Capture the cell that displays the provided text and extract its (x, y) central coordinate. 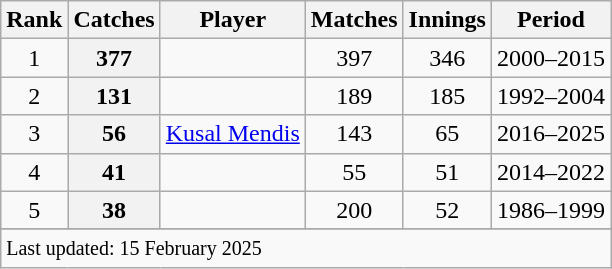
55 (354, 172)
189 (354, 96)
2 (34, 96)
56 (114, 134)
Player (232, 20)
52 (447, 210)
Catches (114, 20)
377 (114, 58)
51 (447, 172)
4 (34, 172)
65 (447, 134)
2000–2015 (550, 58)
1986–1999 (550, 210)
38 (114, 210)
397 (354, 58)
2016–2025 (550, 134)
1992–2004 (550, 96)
131 (114, 96)
2014–2022 (550, 172)
41 (114, 172)
Rank (34, 20)
185 (447, 96)
346 (447, 58)
Matches (354, 20)
143 (354, 134)
200 (354, 210)
Period (550, 20)
Last updated: 15 February 2025 (306, 248)
5 (34, 210)
Kusal Mendis (232, 134)
Innings (447, 20)
3 (34, 134)
1 (34, 58)
